Locate the cell with the specified text and output its (x, y) center coordinate. 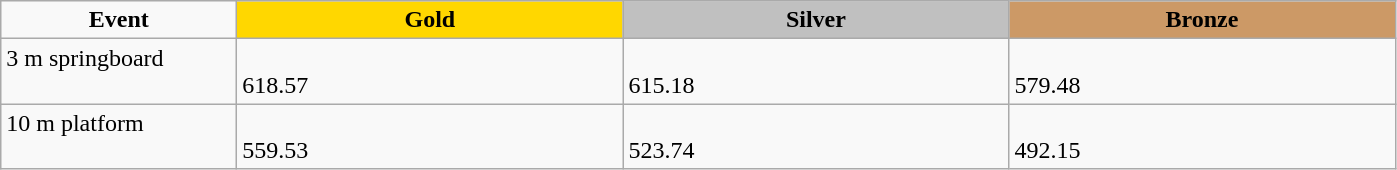
Silver (816, 20)
618.57 (430, 72)
Bronze (1202, 20)
3 m springboard (119, 72)
559.53 (430, 136)
Gold (430, 20)
10 m platform (119, 136)
523.74 (816, 136)
Event (119, 20)
492.15 (1202, 136)
579.48 (1202, 72)
615.18 (816, 72)
